For the text-containing cell, return its midpoint in [X, Y] coordinate format. 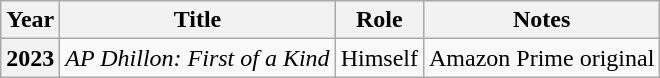
AP Dhillon: First of a Kind [198, 58]
Amazon Prime original [541, 58]
Role [379, 20]
Himself [379, 58]
2023 [30, 58]
Notes [541, 20]
Title [198, 20]
Year [30, 20]
